Detect which cell encompasses the target text, then output its (x, y) center coordinate. 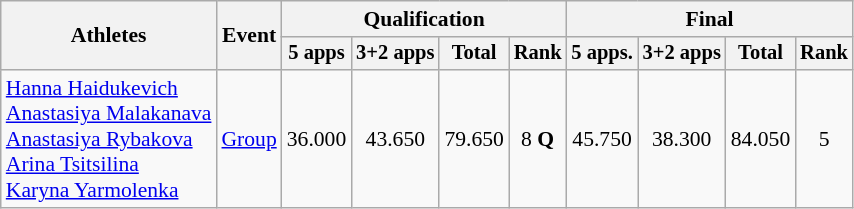
5 apps (316, 54)
5 (824, 139)
Event (248, 36)
38.300 (682, 139)
5 apps. (602, 54)
Final (709, 19)
79.650 (474, 139)
45.750 (602, 139)
Group (248, 139)
Hanna HaidukevichAnastasiya MalakanavaAnastasiya RybakovaArina TsitsilinaKaryna Yarmolenka (109, 139)
36.000 (316, 139)
84.050 (760, 139)
Athletes (109, 36)
8 Q (538, 139)
Qualification (424, 19)
43.650 (395, 139)
